Return [X, Y] of the center of cell containing provided text 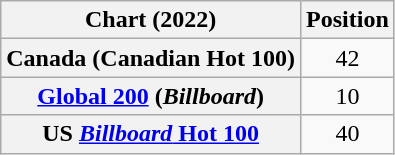
42 [348, 58]
40 [348, 134]
Chart (2022) [151, 20]
10 [348, 96]
Position [348, 20]
US Billboard Hot 100 [151, 134]
Global 200 (Billboard) [151, 96]
Canada (Canadian Hot 100) [151, 58]
